Output the (X, Y) coordinate of the center of the cell containing the given text.  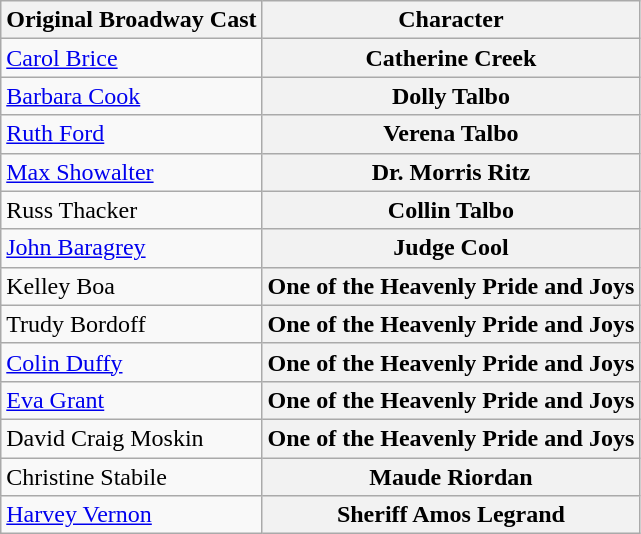
Ruth Ford (132, 134)
Russ Thacker (132, 210)
David Craig Moskin (132, 438)
Barbara Cook (132, 96)
Verena Talbo (451, 134)
Dr. Morris Ritz (451, 172)
Sheriff Amos Legrand (451, 515)
Character (451, 20)
John Baragrey (132, 248)
Dolly Talbo (451, 96)
Harvey Vernon (132, 515)
Collin Talbo (451, 210)
Max Showalter (132, 172)
Kelley Boa (132, 286)
Judge Cool (451, 248)
Catherine Creek (451, 58)
Original Broadway Cast (132, 20)
Eva Grant (132, 400)
Carol Brice (132, 58)
Maude Riordan (451, 477)
Colin Duffy (132, 362)
Christine Stabile (132, 477)
Trudy Bordoff (132, 324)
